Extract the (X, Y) coordinate from the center of the cell holding the provided text.  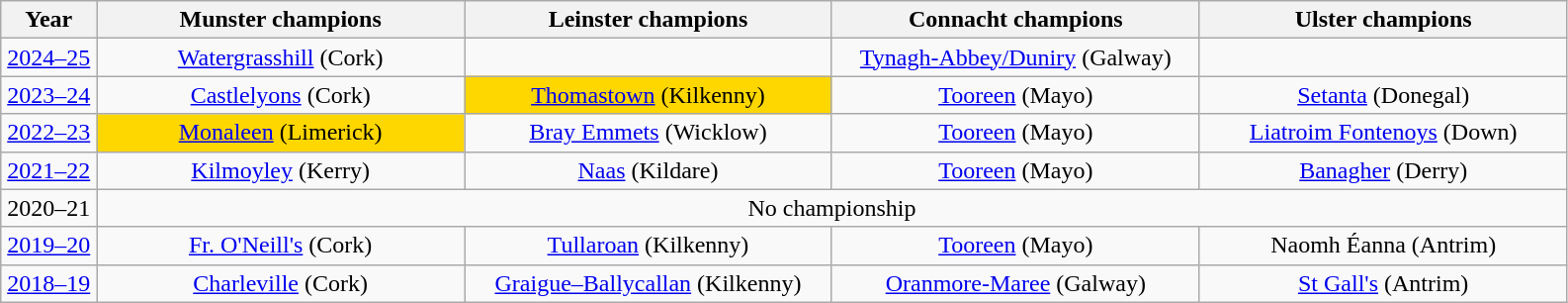
2022–23 (49, 133)
Ulster champions (1383, 20)
Castlelyons (Cork) (281, 95)
Leinster champions (649, 20)
Naas (Kildare) (649, 170)
Year (49, 20)
St Gall's (Antrim) (1383, 283)
2023–24 (49, 95)
Oranmore-Maree (Galway) (1015, 283)
Naomh Éanna (Antrim) (1383, 246)
Munster champions (281, 20)
Monaleen (Limerick) (281, 133)
2020–21 (49, 208)
Connacht champions (1015, 20)
2021–22 (49, 170)
Liatroim Fontenoys (Down) (1383, 133)
No championship (832, 208)
2019–20 (49, 246)
Bray Emmets (Wicklow) (649, 133)
Tullaroan (Kilkenny) (649, 246)
Fr. O'Neill's (Cork) (281, 246)
2018–19 (49, 283)
Banagher (Derry) (1383, 170)
Tynagh-Abbey/Duniry (Galway) (1015, 57)
Thomastown (Kilkenny) (649, 95)
2024–25 (49, 57)
Watergrasshill (Cork) (281, 57)
Kilmoyley (Kerry) (281, 170)
Graigue–Ballycallan (Kilkenny) (649, 283)
Charleville (Cork) (281, 283)
Setanta (Donegal) (1383, 95)
